Extract the [x, y] coordinate from the center of the cell holding the provided text.  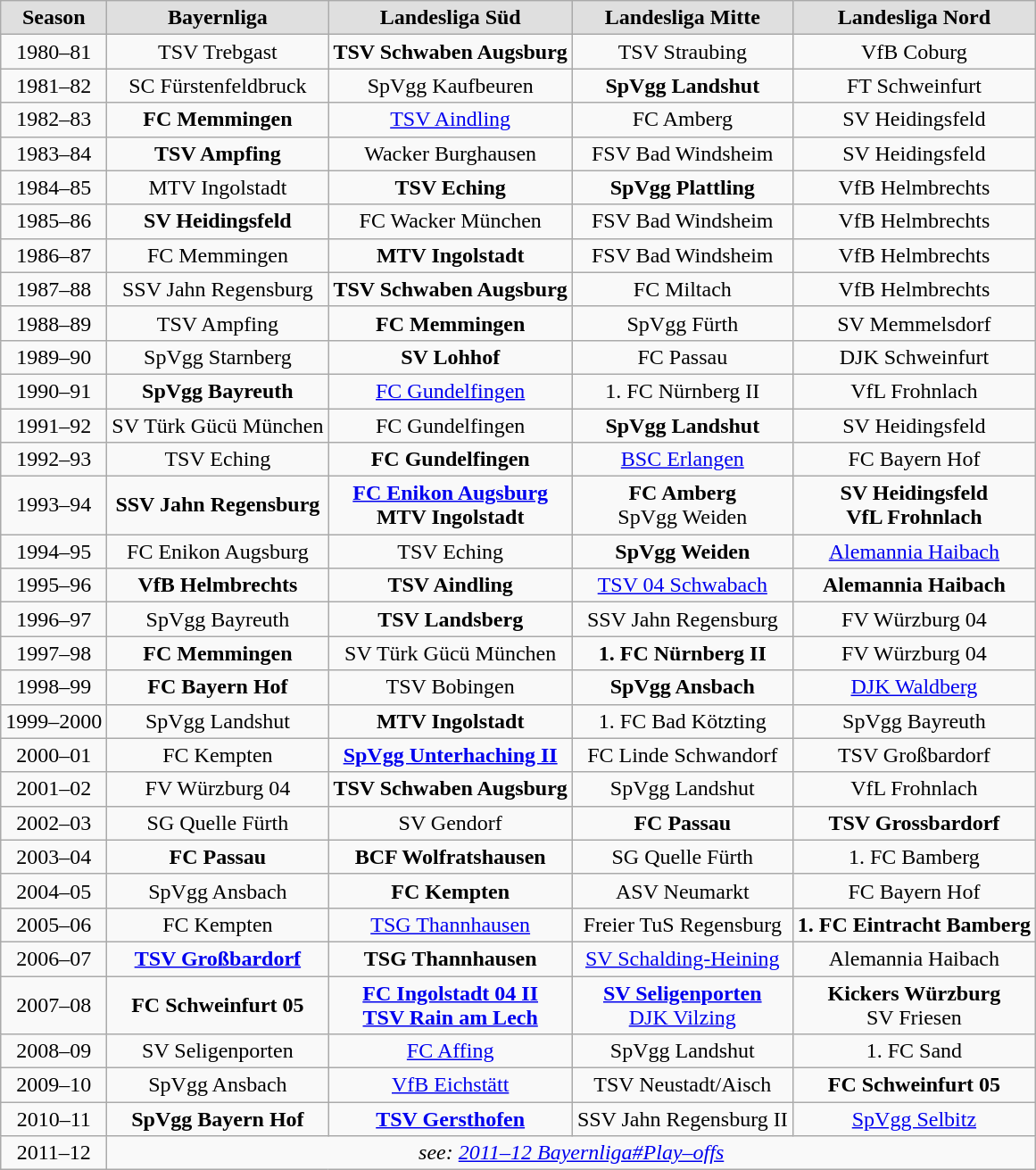
2003–04 [54, 857]
FC Affing [450, 1051]
2008–09 [54, 1051]
Wacker Burghausen [450, 154]
FC Enikon AugsburgMTV Ingolstadt [450, 505]
1995–96 [54, 585]
2010–11 [54, 1119]
2011–12 [54, 1153]
SpVgg Unterhaching II [450, 755]
Landesliga Nord [914, 18]
1. FC Sand [914, 1051]
1. FC Bamberg [914, 857]
Kickers WürzburgSV Friesen [914, 1005]
SpVgg Plattling [682, 187]
1992–93 [54, 460]
BSC Erlangen [682, 460]
2006–07 [54, 958]
TSV Grossbardorf [914, 823]
TSV Landsberg [450, 619]
2004–05 [54, 891]
FC Amberg [682, 120]
SV Seligenporten [218, 1051]
1982–83 [54, 120]
1996–97 [54, 619]
2000–01 [54, 755]
1990–91 [54, 391]
Freier TuS Regensburg [682, 925]
Landesliga Süd [450, 18]
2009–10 [54, 1085]
1980–81 [54, 52]
TSV Trebgast [218, 52]
SpVgg Fürth [682, 323]
1986–87 [54, 255]
1. FC Bad Kötzting [682, 721]
1994–95 [54, 552]
Season [54, 18]
ASV Neumarkt [682, 891]
SC Fürstenfeldbruck [218, 86]
FC Enikon Augsburg [218, 552]
TSV 04 Schwabach [682, 585]
SpVgg Kaufbeuren [450, 86]
TSV Bobingen [450, 687]
BCF Wolfratshausen [450, 857]
Landesliga Mitte [682, 18]
SpVgg Weiden [682, 552]
1999–2000 [54, 721]
FC Linde Schwandorf [682, 755]
1993–94 [54, 505]
FC Ingolstadt 04 IITSV Rain am Lech [450, 1005]
FC AmbergSpVgg Weiden [682, 505]
see: 2011–12 Bayernliga#Play–offs [571, 1153]
FC Miltach [682, 289]
1988–89 [54, 323]
FT Schweinfurt [914, 86]
2001–02 [54, 789]
SV Gendorf [450, 823]
1984–85 [54, 187]
VfB Coburg [914, 52]
1998–99 [54, 687]
2007–08 [54, 1005]
1985–86 [54, 221]
1991–92 [54, 426]
Bayernliga [218, 18]
1. FC Eintracht Bamberg [914, 925]
SpVgg Starnberg [218, 357]
TSV Straubing [682, 52]
DJK Waldberg [914, 687]
2002–03 [54, 823]
DJK Schweinfurt [914, 357]
TSV Gersthofen [450, 1119]
SV Schalding-Heining [682, 958]
FC Wacker München [450, 221]
SSV Jahn Regensburg II [682, 1119]
TSV Neustadt/Aisch [682, 1085]
VfB Eichstätt [450, 1085]
1981–82 [54, 86]
SV Lohhof [450, 357]
2005–06 [54, 925]
1987–88 [54, 289]
1983–84 [54, 154]
SV SeligenportenDJK Vilzing [682, 1005]
SV HeidingsfeldVfL Frohnlach [914, 505]
SpVgg Bayern Hof [218, 1119]
1989–90 [54, 357]
SV Memmelsdorf [914, 323]
SpVgg Selbitz [914, 1119]
1997–98 [54, 653]
